Capture the cell that displays the provided text and extract its [x, y] central coordinate. 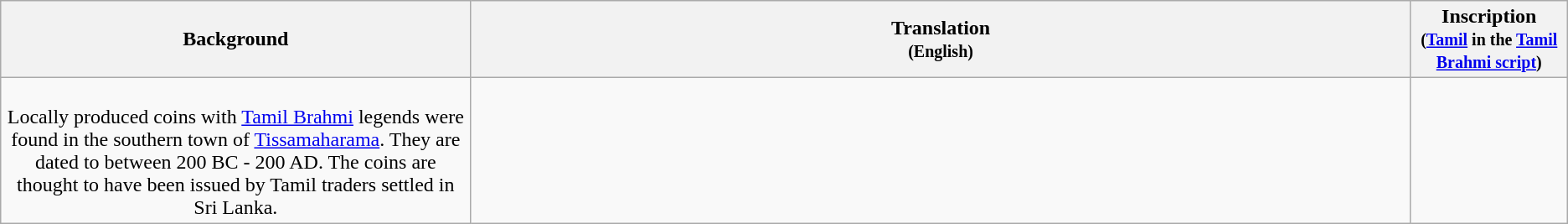
Translation(English) [941, 39]
Inscription(Tamil in the Tamil Brahmi script) [1489, 39]
Background [236, 39]
